Scan for the cell matching the given text and deliver its [x, y] coordinate at center. 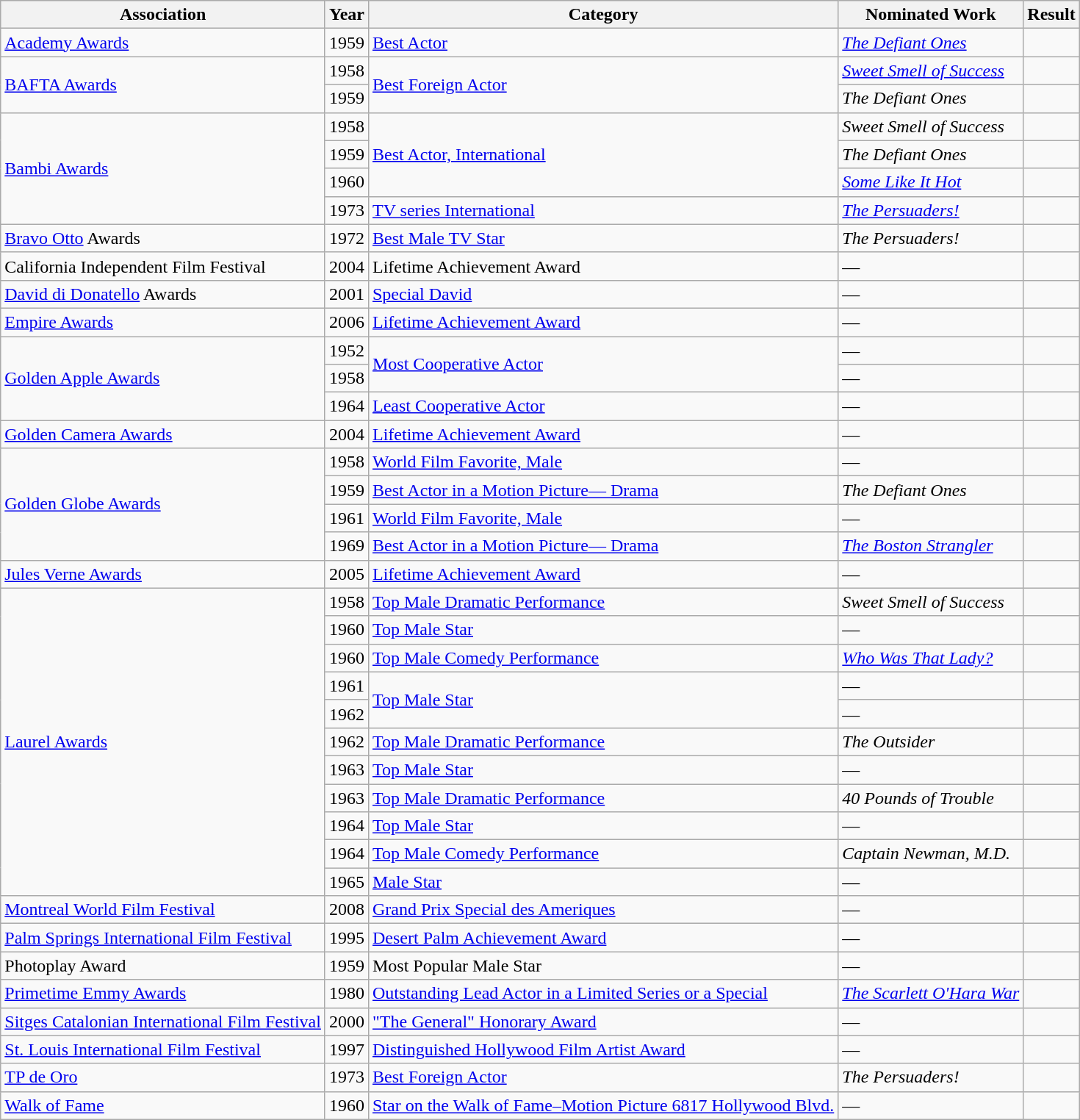
The Scarlett O'Hara War [931, 994]
Photoplay Award [163, 966]
Some Like It Hot [931, 182]
1965 [347, 882]
Primetime Emmy Awards [163, 994]
2000 [347, 1022]
TP de Oro [163, 1077]
Montreal World Film Festival [163, 910]
Palm Springs International Film Festival [163, 938]
Best Male TV Star [602, 238]
"The General" Honorary Award [602, 1022]
Golden Camera Awards [163, 434]
Least Cooperative Actor [602, 406]
Grand Prix Special des Ameriques [602, 910]
Male Star [602, 882]
Captain Newman, M.D. [931, 854]
The Boston Strangler [931, 546]
Result [1051, 15]
Best Actor [602, 43]
2006 [347, 322]
Year [347, 15]
Golden Globe Awards [163, 504]
Star on the Walk of Fame–Motion Picture 6817 Hollywood Blvd. [602, 1105]
Outstanding Lead Actor in a Limited Series or a Special [602, 994]
Association [163, 15]
Special David [602, 294]
BAFTA Awards [163, 85]
Bambi Awards [163, 168]
Most Popular Male Star [602, 966]
Empire Awards [163, 322]
Category [602, 15]
Desert Palm Achievement Award [602, 938]
David di Donatello Awards [163, 294]
St. Louis International Film Festival [163, 1049]
2001 [347, 294]
1995 [347, 938]
Bravo Otto Awards [163, 238]
Sitges Catalonian International Film Festival [163, 1022]
Who Was That Lady? [931, 658]
TV series International [602, 210]
Laurel Awards [163, 742]
Nominated Work [931, 15]
1997 [347, 1049]
40 Pounds of Trouble [931, 797]
1952 [347, 351]
Walk of Fame [163, 1105]
1972 [347, 238]
Distinguished Hollywood Film Artist Award [602, 1049]
1969 [347, 546]
Academy Awards [163, 43]
Best Actor, International [602, 154]
Jules Verne Awards [163, 574]
1980 [347, 994]
2008 [347, 910]
California Independent Film Festival [163, 266]
Golden Apple Awards [163, 378]
2005 [347, 574]
The Outsider [931, 742]
Most Cooperative Actor [602, 365]
